Output the (X, Y) coordinate of the center of the cell containing the given text.  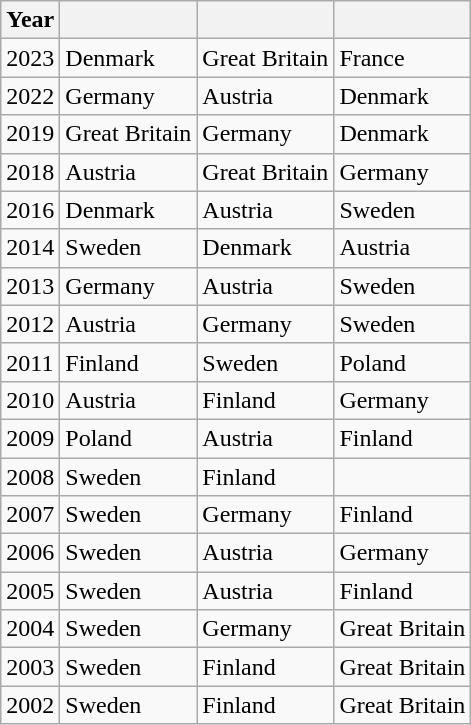
2023 (30, 58)
2011 (30, 362)
2009 (30, 438)
2014 (30, 248)
2016 (30, 210)
2006 (30, 553)
2010 (30, 400)
2013 (30, 286)
Year (30, 20)
2008 (30, 477)
2002 (30, 705)
2004 (30, 629)
2022 (30, 96)
2003 (30, 667)
2012 (30, 324)
France (402, 58)
2005 (30, 591)
2007 (30, 515)
2019 (30, 134)
2018 (30, 172)
